Return (x, y) of the center of cell containing provided text 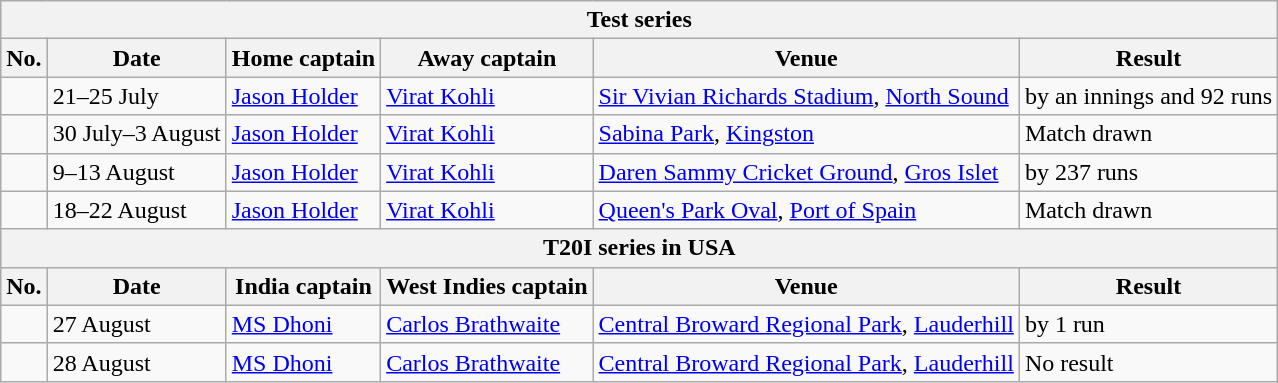
Queen's Park Oval, Port of Spain (806, 210)
by 237 runs (1148, 172)
Sir Vivian Richards Stadium, North Sound (806, 96)
West Indies captain (487, 286)
No result (1148, 362)
27 August (136, 324)
by 1 run (1148, 324)
9–13 August (136, 172)
30 July–3 August (136, 134)
Test series (640, 20)
T20I series in USA (640, 248)
Daren Sammy Cricket Ground, Gros Islet (806, 172)
Home captain (303, 58)
18–22 August (136, 210)
28 August (136, 362)
by an innings and 92 runs (1148, 96)
21–25 July (136, 96)
Sabina Park, Kingston (806, 134)
India captain (303, 286)
Away captain (487, 58)
